Detect which cell encompasses the target text, then output its (x, y) center coordinate. 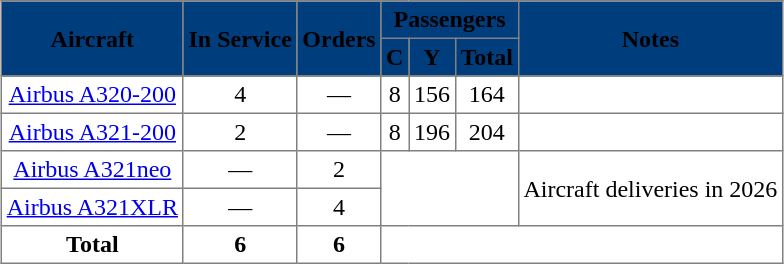
In Service (240, 38)
Orders (339, 38)
Airbus A321-200 (92, 132)
Airbus A320-200 (92, 95)
C (395, 57)
196 (432, 132)
Airbus A321neo (92, 170)
Notes (650, 38)
Y (432, 57)
Aircraft (92, 38)
Passengers (450, 20)
156 (432, 95)
204 (486, 132)
164 (486, 95)
Airbus A321XLR (92, 207)
Aircraft deliveries in 2026 (650, 188)
